Return the (x, y) coordinate for the center point of the cell that contains the specified text.  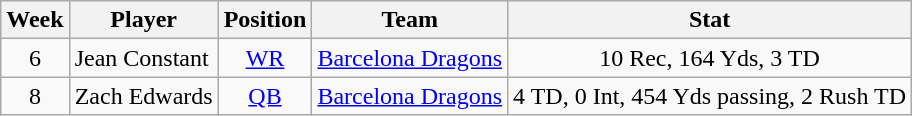
Jean Constant (144, 58)
4 TD, 0 Int, 454 Yds passing, 2 Rush TD (710, 96)
Stat (710, 20)
6 (35, 58)
Zach Edwards (144, 96)
8 (35, 96)
Team (410, 20)
10 Rec, 164 Yds, 3 TD (710, 58)
Player (144, 20)
Position (265, 20)
QB (265, 96)
WR (265, 58)
Week (35, 20)
